Capture the cell that displays the provided text and extract its (X, Y) central coordinate. 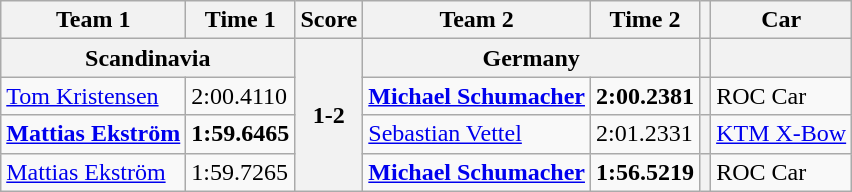
1:59.6465 (240, 134)
2:00.4110 (240, 96)
Germany (532, 58)
Time 1 (240, 20)
2:00.2381 (644, 96)
Sebastian Vettel (477, 134)
Time 2 (644, 20)
Car (782, 20)
1:56.5219 (644, 172)
KTM X-Bow (782, 134)
2:01.2331 (644, 134)
1-2 (329, 115)
Score (329, 20)
Team 1 (94, 20)
Tom Kristensen (94, 96)
Team 2 (477, 20)
Scandinavia (148, 58)
1:59.7265 (240, 172)
